Detect which cell encompasses the target text, then output its (x, y) center coordinate. 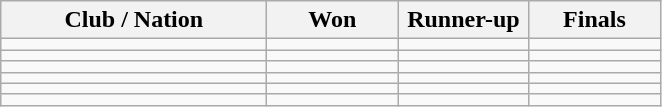
Club / Nation (134, 20)
Won (332, 20)
Finals (594, 20)
Runner-up (464, 20)
